Scan for the cell matching the given text and deliver its (x, y) coordinate at center. 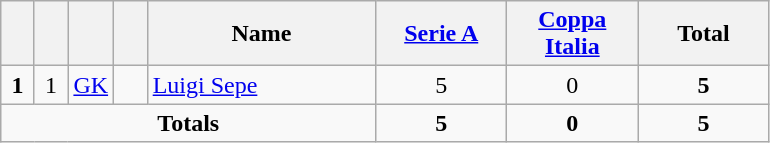
Name (262, 34)
Coppa Italia (572, 34)
GK (91, 85)
Serie A (442, 34)
Luigi Sepe (262, 85)
Total (704, 34)
Totals (188, 123)
